Detect which cell encompasses the target text, then output its (x, y) center coordinate. 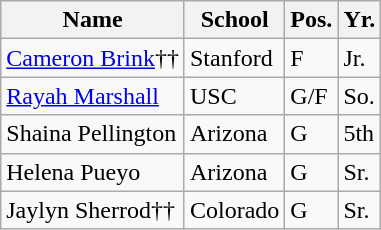
Stanford (234, 58)
5th (360, 134)
Rayah Marshall (93, 96)
School (234, 20)
Jaylyn Sherrod†† (93, 210)
Name (93, 20)
Shaina Pellington (93, 134)
Cameron Brink†† (93, 58)
So. (360, 96)
F (312, 58)
Pos. (312, 20)
Jr. (360, 58)
Colorado (234, 210)
Yr. (360, 20)
Helena Pueyo (93, 172)
G/F (312, 96)
USC (234, 96)
